Provide the [X, Y] coordinate of the cell's center where the given text is located.  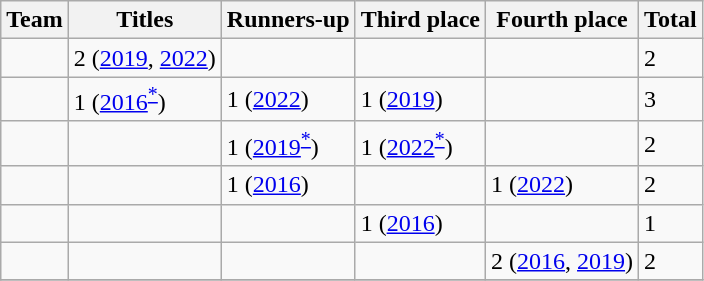
1 (2016*) [144, 100]
1 (2022*) [420, 144]
2 (2016, 2019) [562, 261]
1 [671, 223]
Third place [420, 20]
Total [671, 20]
1 (2019) [420, 100]
Titles [144, 20]
1 (2019*) [288, 144]
Runners-up [288, 20]
2 (2019, 2022) [144, 58]
Team [35, 20]
3 [671, 100]
Fourth place [562, 20]
